Search for the cell housing the specified text and yield its (X, Y) center coordinate. 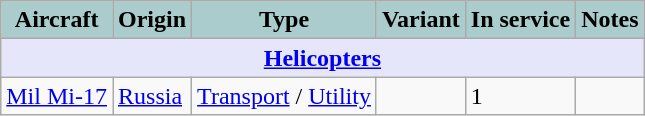
Mil Mi-17 (57, 96)
Notes (610, 20)
Aircraft (57, 20)
Variant (420, 20)
Transport / Utility (284, 96)
Russia (152, 96)
In service (520, 20)
1 (520, 96)
Origin (152, 20)
Type (284, 20)
Helicopters (322, 58)
